Determine the [X, Y] coordinate at the center of the cell enclosing the given text.  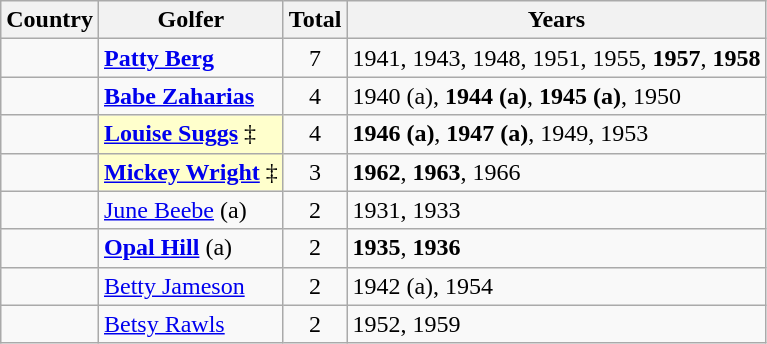
Opal Hill (a) [190, 248]
1942 (a), 1954 [556, 286]
Louise Suggs ‡ [190, 134]
Years [556, 20]
Country [50, 20]
3 [315, 172]
Golfer [190, 20]
1962, 1963, 1966 [556, 172]
1935, 1936 [556, 248]
June Beebe (a) [190, 210]
1941, 1943, 1948, 1951, 1955, 1957, 1958 [556, 58]
Babe Zaharias [190, 96]
Total [315, 20]
1940 (a), 1944 (a), 1945 (a), 1950 [556, 96]
Mickey Wright ‡ [190, 172]
Betty Jameson [190, 286]
1952, 1959 [556, 324]
1931, 1933 [556, 210]
Patty Berg [190, 58]
1946 (a), 1947 (a), 1949, 1953 [556, 134]
Betsy Rawls [190, 324]
7 [315, 58]
